Determine the (x, y) coordinate at the center of the cell enclosing the given text.  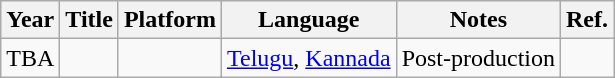
TBA (30, 58)
Language (308, 20)
Post-production (478, 58)
Notes (478, 20)
Year (30, 20)
Ref. (588, 20)
Title (90, 20)
Platform (170, 20)
Telugu, Kannada (308, 58)
